Search for the cell housing the specified text and yield its (x, y) center coordinate. 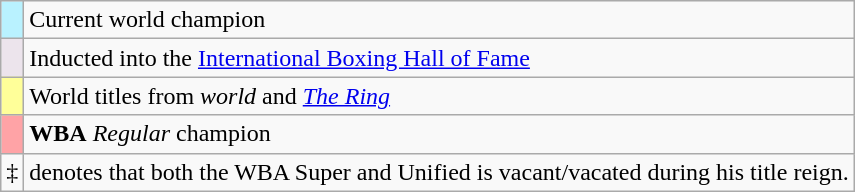
WBA Regular champion (439, 134)
World titles from world and The Ring (439, 96)
‡ (12, 172)
denotes that both the WBA Super and Unified is vacant/vacated during his title reign. (439, 172)
Current world champion (439, 20)
Inducted into the International Boxing Hall of Fame (439, 58)
